Output the [X, Y] coordinate of the center of the cell containing the given text.  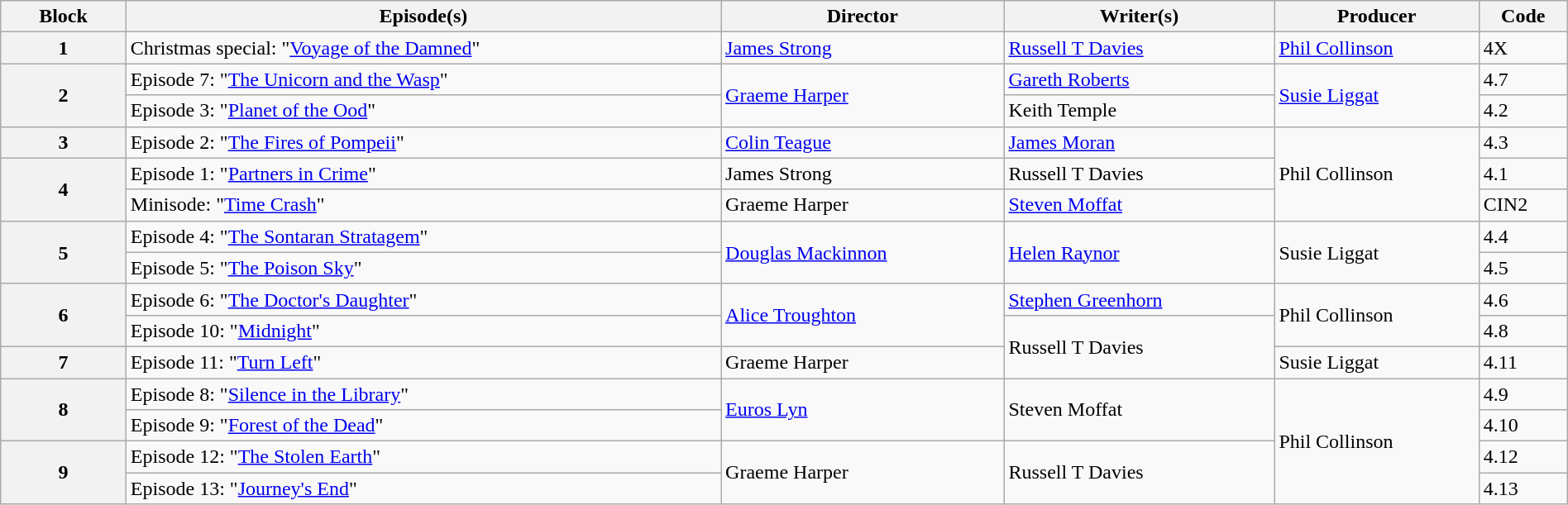
1 [64, 48]
7 [64, 362]
Producer [1376, 17]
4.1 [1523, 174]
4.5 [1523, 268]
Code [1523, 17]
Episode 1: "Partners in Crime" [423, 174]
Episode(s) [423, 17]
4X [1523, 48]
Episode 11: "Turn Left" [423, 362]
4.4 [1523, 236]
6 [64, 315]
2 [64, 95]
4.6 [1523, 299]
Alice Troughton [863, 315]
Episode 13: "Journey's End" [423, 488]
4.7 [1523, 79]
8 [64, 410]
Episode 2: "The Fires of Pompeii" [423, 142]
4.11 [1523, 362]
4.13 [1523, 488]
4.9 [1523, 394]
Episode 10: "Midnight" [423, 331]
Episode 8: "Silence in the Library" [423, 394]
Episode 6: "The Doctor's Daughter" [423, 299]
Episode 3: "Planet of the Ood" [423, 111]
5 [64, 252]
Minisode: "Time Crash" [423, 205]
9 [64, 473]
Director [863, 17]
Euros Lyn [863, 410]
Stephen Greenhorn [1140, 299]
Episode 7: "The Unicorn and the Wasp" [423, 79]
Douglas Mackinnon [863, 252]
Episode 9: "Forest of the Dead" [423, 426]
4 [64, 189]
4.12 [1523, 457]
Episode 4: "The Sontaran Stratagem" [423, 236]
Episode 12: "The Stolen Earth" [423, 457]
3 [64, 142]
4.10 [1523, 426]
Keith Temple [1140, 111]
4.8 [1523, 331]
James Moran [1140, 142]
4.3 [1523, 142]
Colin Teague [863, 142]
Helen Raynor [1140, 252]
4.2 [1523, 111]
CIN2 [1523, 205]
Christmas special: "Voyage of the Damned" [423, 48]
Block [64, 17]
Gareth Roberts [1140, 79]
Writer(s) [1140, 17]
Episode 5: "The Poison Sky" [423, 268]
